Extract the (X, Y) coordinate from the center of the cell holding the provided text.  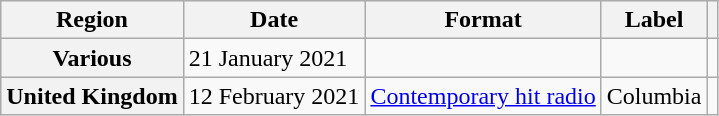
Various (92, 58)
Region (92, 20)
Contemporary hit radio (483, 96)
Columbia (654, 96)
12 February 2021 (274, 96)
21 January 2021 (274, 58)
Label (654, 20)
Date (274, 20)
Format (483, 20)
United Kingdom (92, 96)
